Pinpoint the cell where the given text exists, returning its [X, Y] midpoint coordinate. 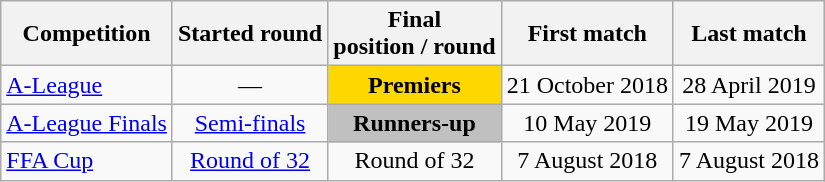
21 October 2018 [587, 85]
First match [587, 34]
28 April 2019 [748, 85]
10 May 2019 [587, 123]
— [250, 85]
Last match [748, 34]
Semi-finals [250, 123]
Premiers [414, 85]
Competition [87, 34]
A-League Finals [87, 123]
FFA Cup [87, 161]
Final position / round [414, 34]
Started round [250, 34]
Runners-up [414, 123]
19 May 2019 [748, 123]
A-League [87, 85]
